Locate the cell with the specified text and output its (X, Y) center coordinate. 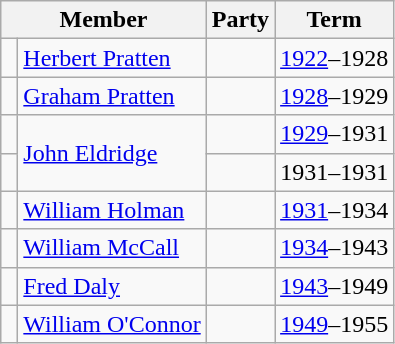
1929–1931 (334, 134)
William Holman (112, 210)
Fred Daly (112, 286)
Term (334, 20)
1934–1943 (334, 248)
William McCall (112, 248)
Herbert Pratten (112, 58)
1928–1929 (334, 96)
1931–1931 (334, 172)
1943–1949 (334, 286)
John Eldridge (112, 153)
Party (240, 20)
William O'Connor (112, 324)
1922–1928 (334, 58)
Graham Pratten (112, 96)
1949–1955 (334, 324)
1931–1934 (334, 210)
Member (104, 20)
